From the cell containing the given text, extract its center point as (X, Y) coordinate. 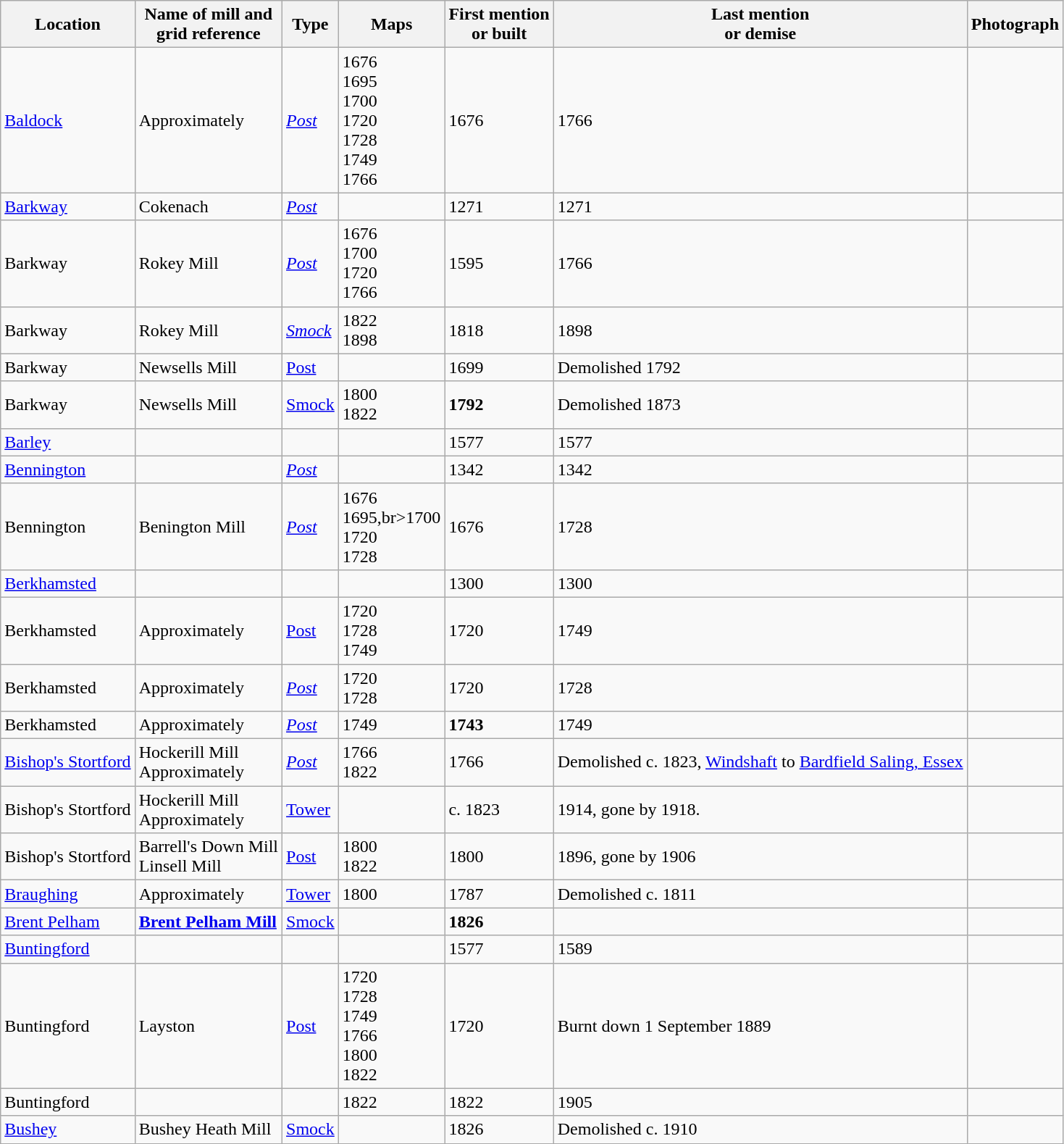
172017281749 (391, 630)
18221898 (391, 330)
1818 (499, 330)
Photograph (1015, 25)
Name of mill andgrid reference (209, 25)
Bushey Heath Mill (209, 1130)
Bushey (68, 1130)
Demolished 1792 (761, 367)
Benington Mill (209, 526)
1699 (499, 367)
1896, gone by 1906 (761, 856)
Braughing (68, 894)
Baldock (68, 120)
1589 (761, 949)
1743 (499, 725)
c. 1823 (499, 810)
16761695,br>170017201728 (391, 526)
Demolished c. 1910 (761, 1130)
1792 (499, 404)
1595 (499, 264)
Demolished c. 1823, Windshaft to Bardfield Saling, Essex (761, 762)
1676170017201766 (391, 264)
Layston (209, 1026)
17661822 (391, 762)
1914, gone by 1918. (761, 810)
172017281749176618001822 (391, 1026)
Demolished 1873 (761, 404)
Brent Pelham (68, 922)
Brent Pelham Mill (209, 922)
Maps (391, 25)
Cokenach (209, 206)
17201728 (391, 687)
Burnt down 1 September 1889 (761, 1026)
Barrell's Down MillLinsell Mill (209, 856)
Type (311, 25)
Demolished c. 1811 (761, 894)
First mentionor built (499, 25)
1905 (761, 1102)
1787 (499, 894)
Last mention or demise (761, 25)
Location (68, 25)
1898 (761, 330)
1676169517001720172817491766 (391, 120)
Barley (68, 442)
